Extract the (X, Y) coordinate from the center of the cell holding the provided text.  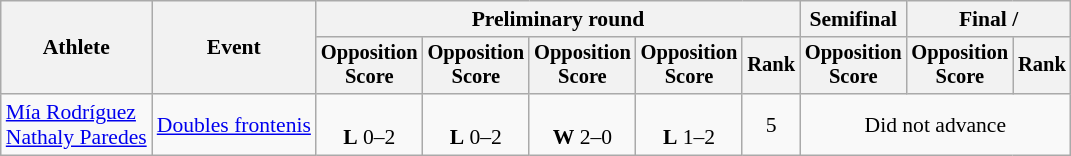
W 2–0 (582, 124)
5 (771, 124)
Semifinal (854, 19)
Athlete (76, 48)
Doubles frontenis (234, 124)
L 1–2 (690, 124)
Event (234, 48)
Did not advance (936, 124)
Final / (988, 19)
Mía RodríguezNathaly Paredes (76, 124)
Preliminary round (558, 19)
